Search for the cell housing the specified text and yield its (X, Y) center coordinate. 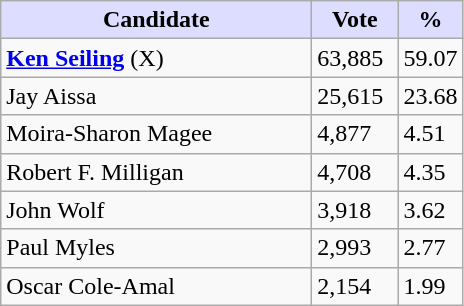
4.51 (430, 134)
4,708 (355, 172)
Candidate (156, 20)
59.07 (430, 58)
Ken Seiling (X) (156, 58)
3.62 (430, 210)
Paul Myles (156, 248)
2,993 (355, 248)
25,615 (355, 96)
Jay Aissa (156, 96)
1.99 (430, 286)
Oscar Cole-Amal (156, 286)
4,877 (355, 134)
% (430, 20)
2.77 (430, 248)
3,918 (355, 210)
Robert F. Milligan (156, 172)
Moira-Sharon Magee (156, 134)
Vote (355, 20)
4.35 (430, 172)
63,885 (355, 58)
23.68 (430, 96)
2,154 (355, 286)
John Wolf (156, 210)
